Capture the cell that displays the provided text and extract its (X, Y) central coordinate. 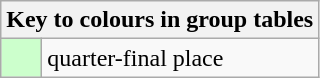
Key to colours in group tables (160, 20)
quarter-final place (180, 58)
